Determine the (x, y) coordinate at the center of the cell enclosing the given text.  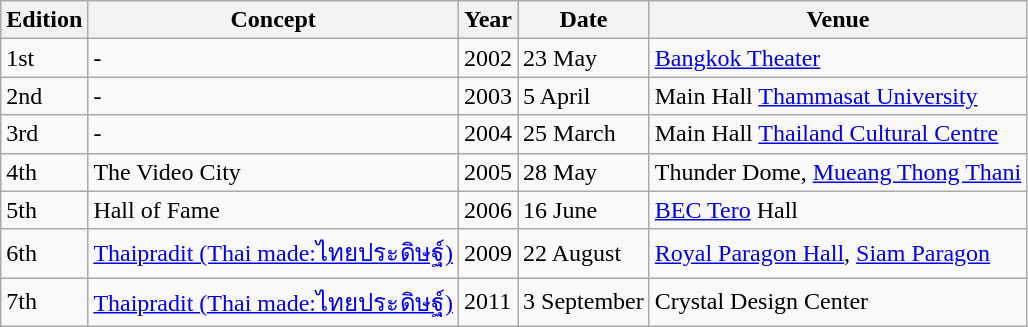
25 March (584, 134)
2004 (488, 134)
2005 (488, 172)
6th (44, 254)
Main Hall Thammasat University (838, 96)
1st (44, 58)
28 May (584, 172)
Crystal Design Center (838, 302)
3 September (584, 302)
Year (488, 20)
7th (44, 302)
2006 (488, 210)
3rd (44, 134)
Thunder Dome, Mueang Thong Thani (838, 172)
Main Hall Thailand Cultural Centre (838, 134)
4th (44, 172)
2002 (488, 58)
22 August (584, 254)
2009 (488, 254)
Concept (274, 20)
Bangkok Theater (838, 58)
5 April (584, 96)
BEC Tero Hall (838, 210)
2nd (44, 96)
Hall of Fame (274, 210)
23 May (584, 58)
2003 (488, 96)
16 June (584, 210)
Date (584, 20)
Venue (838, 20)
Royal Paragon Hall, Siam Paragon (838, 254)
Edition (44, 20)
5th (44, 210)
The Video City (274, 172)
2011 (488, 302)
